Return [x, y] of the center of cell containing provided text 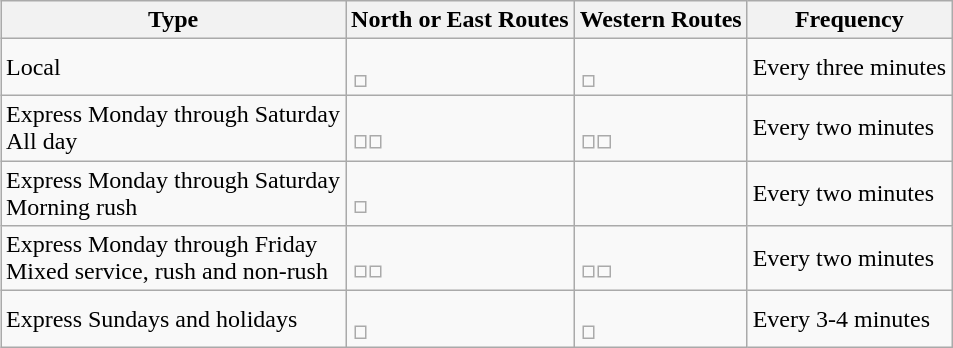
Express Monday through SaturdayAll day [172, 128]
Express Monday through FridayMixed service, rush and non-rush [172, 258]
Express Monday through SaturdayMorning rush [172, 192]
North or East Routes [460, 20]
Every 3-4 minutes [849, 320]
Type [172, 20]
Local [172, 68]
Express Sundays and holidays [172, 320]
Every three minutes [849, 68]
Frequency [849, 20]
Western Routes [660, 20]
